From the cell containing the given text, extract its center point as [x, y] coordinate. 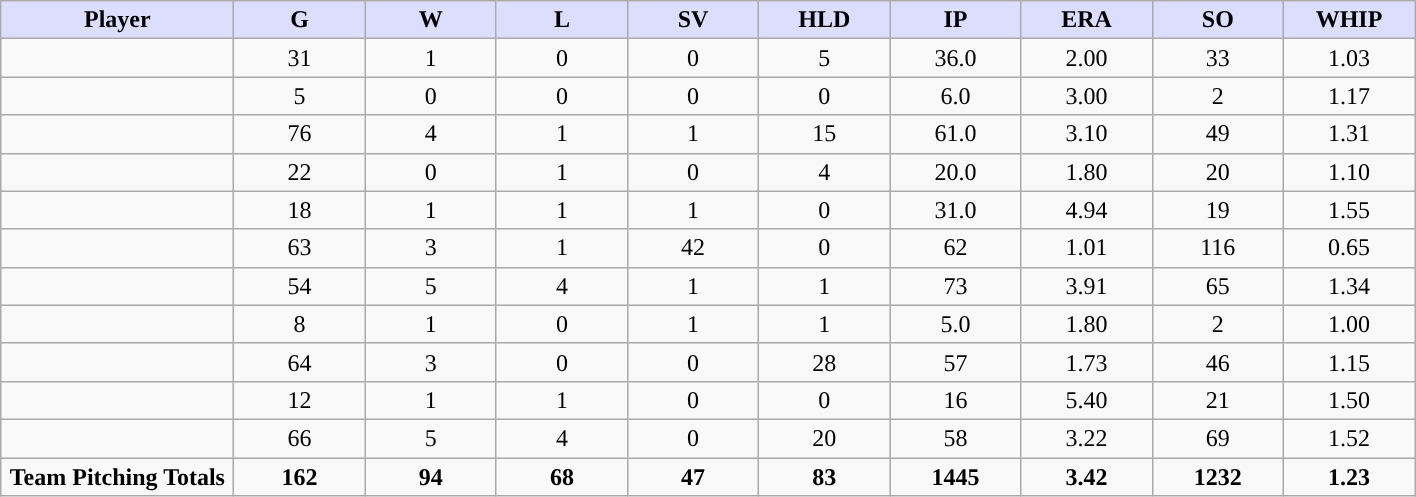
36.0 [956, 58]
15 [824, 134]
76 [300, 134]
68 [562, 477]
HLD [824, 20]
4.94 [1086, 210]
Team Pitching Totals [118, 477]
63 [300, 248]
1.01 [1086, 248]
W [430, 20]
19 [1218, 210]
3.42 [1086, 477]
0.65 [1348, 248]
16 [956, 400]
20.0 [956, 172]
33 [1218, 58]
47 [692, 477]
1.17 [1348, 96]
1.50 [1348, 400]
3.22 [1086, 438]
94 [430, 477]
61.0 [956, 134]
8 [300, 324]
1.31 [1348, 134]
31.0 [956, 210]
73 [956, 286]
3.10 [1086, 134]
12 [300, 400]
ERA [1086, 20]
21 [1218, 400]
1.52 [1348, 438]
1.55 [1348, 210]
69 [1218, 438]
IP [956, 20]
5.0 [956, 324]
L [562, 20]
162 [300, 477]
WHIP [1348, 20]
116 [1218, 248]
18 [300, 210]
62 [956, 248]
1.10 [1348, 172]
22 [300, 172]
83 [824, 477]
G [300, 20]
1.15 [1348, 362]
1.03 [1348, 58]
6.0 [956, 96]
66 [300, 438]
46 [1218, 362]
49 [1218, 134]
Player [118, 20]
1.73 [1086, 362]
1232 [1218, 477]
1.23 [1348, 477]
1.00 [1348, 324]
1445 [956, 477]
54 [300, 286]
5.40 [1086, 400]
2.00 [1086, 58]
64 [300, 362]
31 [300, 58]
1.34 [1348, 286]
28 [824, 362]
3.91 [1086, 286]
58 [956, 438]
65 [1218, 286]
42 [692, 248]
SO [1218, 20]
57 [956, 362]
3.00 [1086, 96]
SV [692, 20]
